For the text-containing cell, return its midpoint in (X, Y) coordinate format. 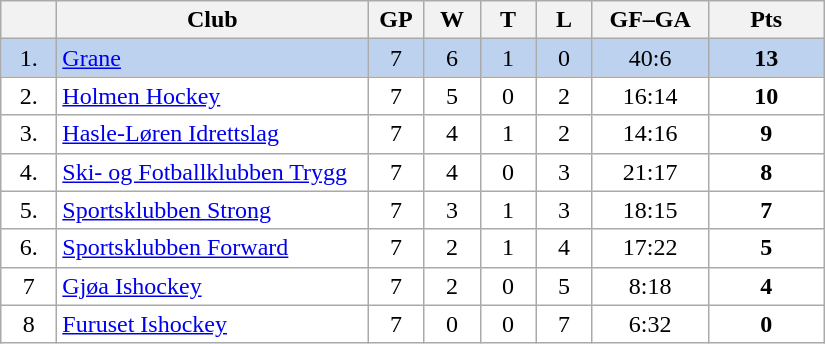
2. (29, 96)
Club (212, 20)
13 (766, 58)
18:15 (650, 210)
1. (29, 58)
Ski- og Fotballklubben Trygg (212, 172)
6. (29, 248)
L (564, 20)
Sportsklubben Strong (212, 210)
Hasle-Løren Idrettslag (212, 134)
Gjøa Ishockey (212, 286)
GF–GA (650, 20)
17:22 (650, 248)
Pts (766, 20)
6:32 (650, 324)
4. (29, 172)
5. (29, 210)
Grane (212, 58)
T (508, 20)
Furuset Ishockey (212, 324)
3. (29, 134)
9 (766, 134)
16:14 (650, 96)
40:6 (650, 58)
W (452, 20)
6 (452, 58)
GP (396, 20)
8:18 (650, 286)
Sportsklubben Forward (212, 248)
10 (766, 96)
Holmen Hockey (212, 96)
21:17 (650, 172)
14:16 (650, 134)
